Find where the given text appears and provide that cell's center as [X, Y] coordinate. 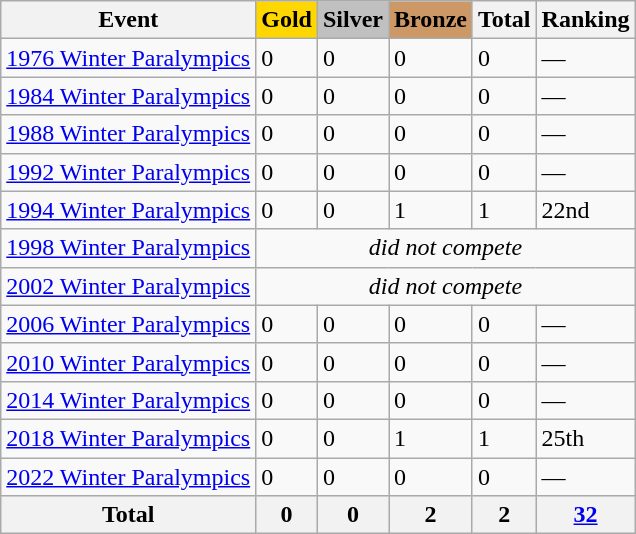
1984 Winter Paralympics [128, 96]
1998 Winter Paralympics [128, 248]
1992 Winter Paralympics [128, 172]
Bronze [431, 20]
Silver [352, 20]
32 [586, 515]
Ranking [586, 20]
1988 Winter Paralympics [128, 134]
22nd [586, 210]
1994 Winter Paralympics [128, 210]
25th [586, 438]
2018 Winter Paralympics [128, 438]
Event [128, 20]
2022 Winter Paralympics [128, 477]
2010 Winter Paralympics [128, 362]
1976 Winter Paralympics [128, 58]
2002 Winter Paralympics [128, 286]
2014 Winter Paralympics [128, 400]
Gold [287, 20]
2006 Winter Paralympics [128, 324]
